Identify which cell holds the provided text, then report its (X, Y) central coordinate. 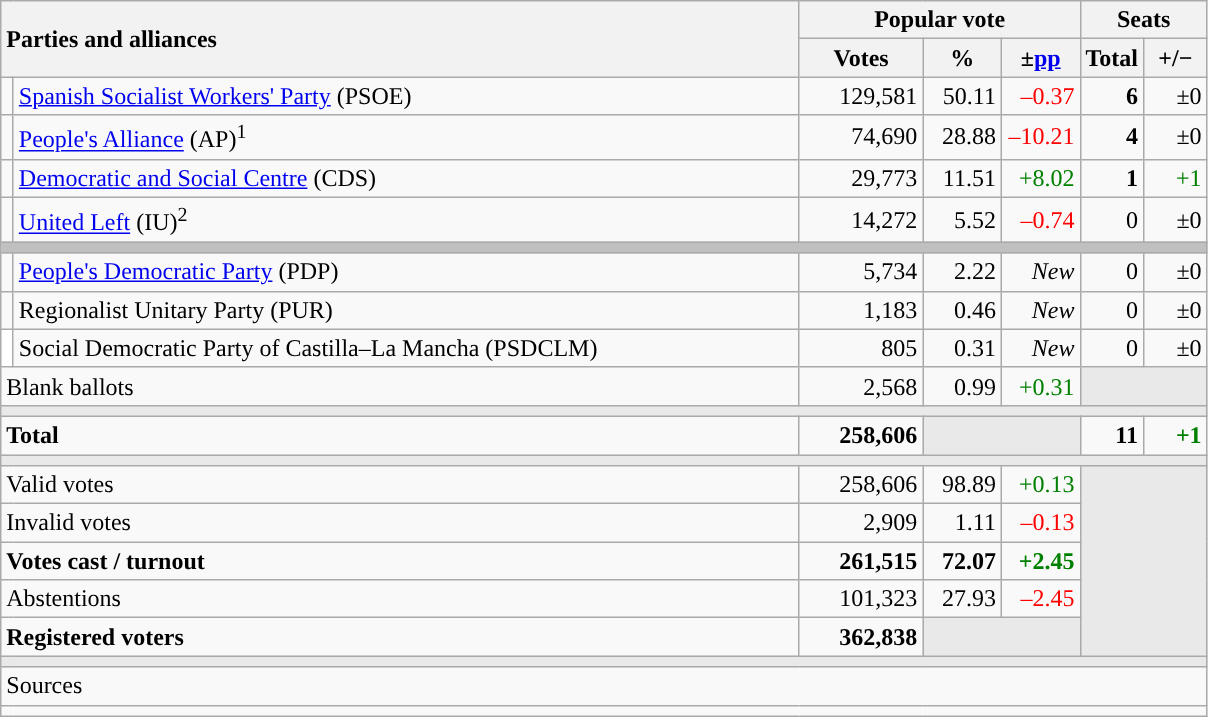
101,323 (861, 599)
129,581 (861, 96)
Seats (1144, 20)
% (962, 58)
5.52 (962, 220)
6 (1112, 96)
1 (1112, 178)
Blank ballots (400, 386)
±pp (1040, 58)
0.31 (962, 348)
98.89 (962, 485)
Popular vote (940, 20)
+8.02 (1040, 178)
Votes cast / turnout (400, 561)
11.51 (962, 178)
74,690 (861, 138)
5,734 (861, 272)
2.22 (962, 272)
–0.74 (1040, 220)
1,183 (861, 310)
Valid votes (400, 485)
805 (861, 348)
50.11 (962, 96)
2,568 (861, 386)
72.07 (962, 561)
29,773 (861, 178)
Registered voters (400, 637)
Democratic and Social Centre (CDS) (406, 178)
Social Democratic Party of Castilla–La Mancha (PSDCLM) (406, 348)
Invalid votes (400, 523)
–2.45 (1040, 599)
4 (1112, 138)
14,272 (861, 220)
–0.13 (1040, 523)
0.46 (962, 310)
+0.31 (1040, 386)
Abstentions (400, 599)
27.93 (962, 599)
Votes (861, 58)
–0.37 (1040, 96)
Spanish Socialist Workers' Party (PSOE) (406, 96)
362,838 (861, 637)
11 (1112, 435)
Regionalist Unitary Party (PUR) (406, 310)
261,515 (861, 561)
United Left (IU)2 (406, 220)
People's Alliance (AP)1 (406, 138)
1.11 (962, 523)
+2.45 (1040, 561)
0.99 (962, 386)
Sources (604, 686)
Parties and alliances (400, 39)
People's Democratic Party (PDP) (406, 272)
2,909 (861, 523)
–10.21 (1040, 138)
+0.13 (1040, 485)
28.88 (962, 138)
+/− (1176, 58)
